Return [X, Y] of the center of cell containing provided text 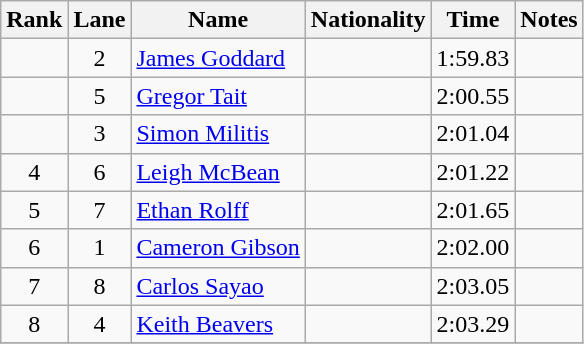
3 [100, 134]
Name [218, 20]
1:59.83 [473, 58]
2:01.04 [473, 134]
Gregor Tait [218, 96]
Carlos Sayao [218, 286]
Lane [100, 20]
Nationality [368, 20]
Leigh McBean [218, 172]
1 [100, 248]
Ethan Rolff [218, 210]
Time [473, 20]
Keith Beavers [218, 324]
Rank [34, 20]
2:03.05 [473, 286]
2:01.22 [473, 172]
2 [100, 58]
James Goddard [218, 58]
Simon Militis [218, 134]
Notes [549, 20]
2:01.65 [473, 210]
2:02.00 [473, 248]
2:03.29 [473, 324]
2:00.55 [473, 96]
Cameron Gibson [218, 248]
